Return (x, y) of the center of cell containing provided text 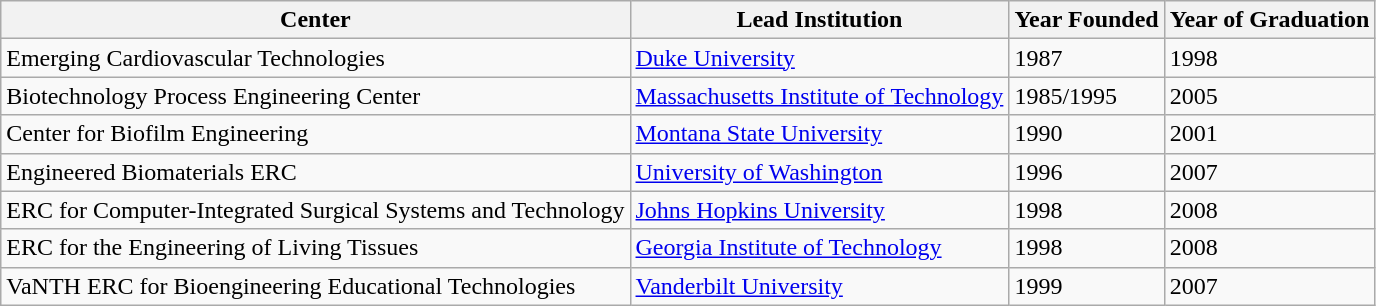
1999 (1086, 286)
Biotechnology Process Engineering Center (316, 96)
Engineered Biomaterials ERC (316, 172)
2005 (1270, 96)
Massachusetts Institute of Technology (820, 96)
1987 (1086, 58)
Center for Biofilm Engineering (316, 134)
Montana State University (820, 134)
1996 (1086, 172)
Emerging Cardiovascular Technologies (316, 58)
Vanderbilt University (820, 286)
1985/1995 (1086, 96)
Georgia Institute of Technology (820, 248)
2001 (1270, 134)
ERC for the Engineering of Living Tissues (316, 248)
1990 (1086, 134)
Center (316, 20)
ERC for Computer-Integrated Surgical Systems and Technology (316, 210)
VaNTH ERC for Bioengineering Educational Technologies (316, 286)
Duke University (820, 58)
Year Founded (1086, 20)
University of Washington (820, 172)
Lead Institution (820, 20)
Johns Hopkins University (820, 210)
Year of Graduation (1270, 20)
